For the text-containing cell, return its midpoint in (x, y) coordinate format. 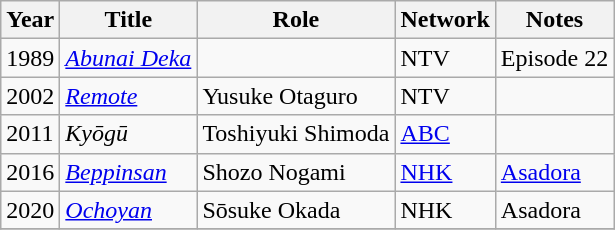
2002 (30, 96)
2020 (30, 210)
Year (30, 20)
Beppinsan (128, 172)
2011 (30, 134)
Sōsuke Okada (296, 210)
Title (128, 20)
Notes (554, 20)
Toshiyuki Shimoda (296, 134)
ABC (445, 134)
Abunai Deka (128, 58)
Kyōgū (128, 134)
Role (296, 20)
Shozo Nogami (296, 172)
Network (445, 20)
1989 (30, 58)
2016 (30, 172)
Ochoyan (128, 210)
Episode 22 (554, 58)
Remote (128, 96)
Yusuke Otaguro (296, 96)
